For the text-containing cell, return its midpoint in [x, y] coordinate format. 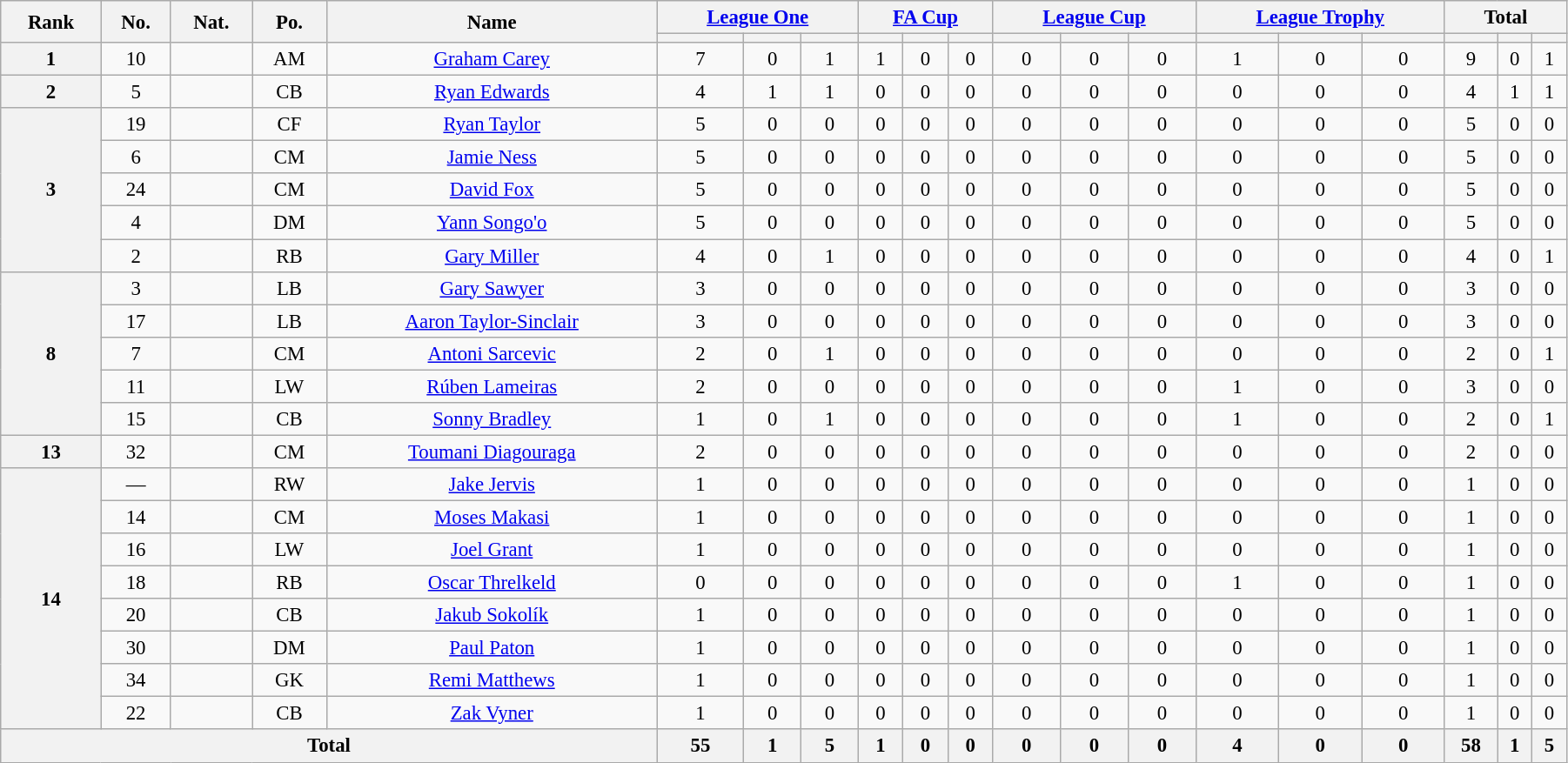
Joel Grant [492, 550]
20 [136, 615]
13 [50, 452]
— [136, 485]
32 [136, 452]
Name [492, 22]
League Cup [1095, 17]
6 [136, 157]
Jakub Sokolík [492, 615]
8 [50, 353]
AM [290, 59]
10 [136, 59]
League Trophy [1320, 17]
Remi Matthews [492, 680]
17 [136, 321]
18 [136, 583]
24 [136, 191]
Yann Songo'o [492, 223]
Graham Carey [492, 59]
No. [136, 22]
9 [1471, 59]
30 [136, 648]
GK [290, 680]
19 [136, 124]
League One [757, 17]
Aaron Taylor-Sinclair [492, 321]
Toumani Diagouraga [492, 452]
Gary Miller [492, 256]
Sonny Bradley [492, 419]
Paul Paton [492, 648]
Rank [50, 22]
Zak Vyner [492, 713]
FA Cup [926, 17]
16 [136, 550]
Po. [290, 22]
Rúben Lameiras [492, 386]
34 [136, 680]
CF [290, 124]
David Fox [492, 191]
Ryan Edwards [492, 92]
Jamie Ness [492, 157]
Antoni Sarcevic [492, 353]
RW [290, 485]
Gary Sawyer [492, 288]
11 [136, 386]
Jake Jervis [492, 485]
58 [1471, 746]
Oscar Threlkeld [492, 583]
Ryan Taylor [492, 124]
15 [136, 419]
Moses Makasi [492, 517]
55 [700, 746]
22 [136, 713]
Nat. [211, 22]
